Return the [x, y] coordinate for the center point of the cell that contains the specified text.  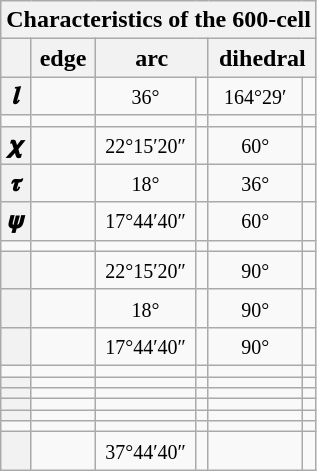
𝟁 [16, 221]
37°44′40″ [146, 451]
Characteristics of the 600-cell [159, 20]
edge [63, 58]
𝒍 [16, 96]
𝟀 [16, 145]
164°29′ [255, 96]
dihedral [262, 58]
arc [152, 58]
𝝉 [16, 183]
